Identify which cell holds the provided text, then report its (X, Y) central coordinate. 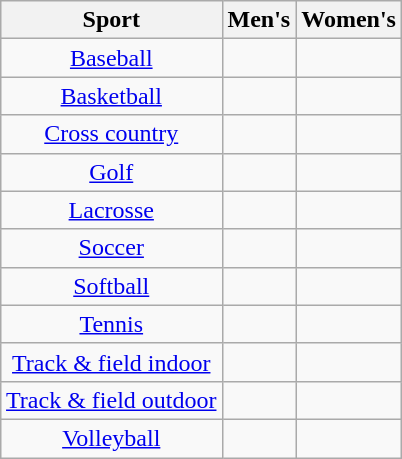
Tennis (112, 324)
Cross country (112, 134)
Track & field outdoor (112, 400)
Baseball (112, 58)
Lacrosse (112, 210)
Soccer (112, 248)
Volleyball (112, 438)
Track & field indoor (112, 362)
Golf (112, 172)
Women's (349, 20)
Sport (112, 20)
Men's (259, 20)
Basketball (112, 96)
Softball (112, 286)
